Locate the cell with the specified text and output its (x, y) center coordinate. 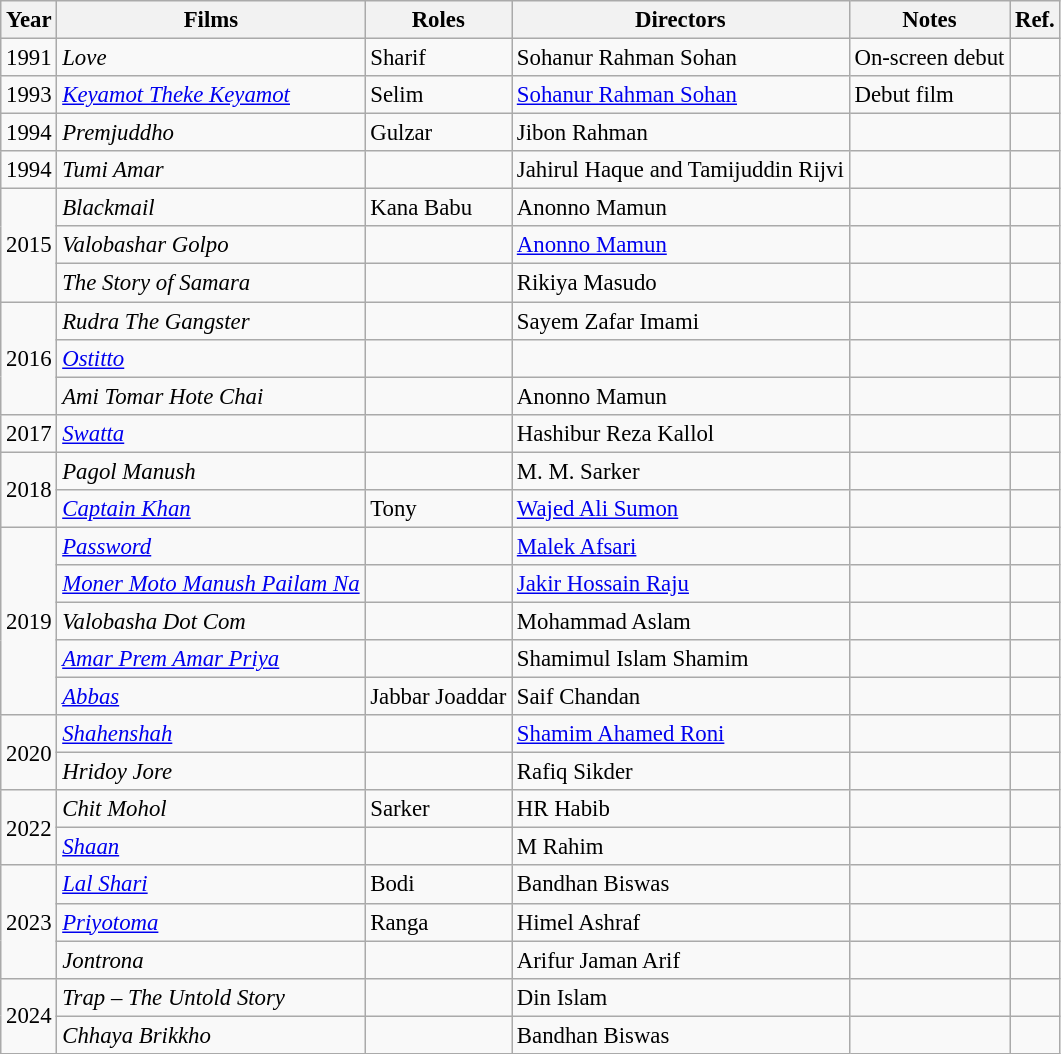
Sayem Zafar Imami (681, 321)
Premjuddho (211, 133)
Password (211, 546)
Films (211, 20)
Shahenshah (211, 734)
2023 (29, 922)
Hashibur Reza Kallol (681, 433)
Roles (438, 20)
2016 (29, 358)
Keyamot Theke Keyamot (211, 95)
Debut film (930, 95)
Shamim Ahamed Roni (681, 734)
2024 (29, 1016)
Jahirul Haque and Tamijuddin Rijvi (681, 170)
Selim (438, 95)
Priyotoma (211, 922)
Amar Prem Amar Priya (211, 659)
1991 (29, 58)
Pagol Manush (211, 471)
2020 (29, 752)
Saif Chandan (681, 697)
2017 (29, 433)
Lal Shari (211, 885)
Rikiya Masudo (681, 283)
Moner Moto Manush Pailam Na (211, 584)
Rafiq Sikder (681, 772)
Ref. (1035, 20)
Shaan (211, 847)
Abbas (211, 697)
Year (29, 20)
Chit Mohol (211, 809)
Directors (681, 20)
On-screen debut (930, 58)
Rudra The Gangster (211, 321)
2022 (29, 828)
HR Habib (681, 809)
Ami Tomar Hote Chai (211, 396)
Malek Afsari (681, 546)
Sharif (438, 58)
2015 (29, 246)
Valobashar Golpo (211, 245)
Bodi (438, 885)
Chhaya Brikkho (211, 1035)
M. M. Sarker (681, 471)
Blackmail (211, 208)
M Rahim (681, 847)
Captain Khan (211, 509)
Tumi Amar (211, 170)
Jabbar Joaddar (438, 697)
The Story of Samara (211, 283)
Notes (930, 20)
Trap – The Untold Story (211, 997)
Ostitto (211, 358)
Ranga (438, 922)
1993 (29, 95)
Jibon Rahman (681, 133)
Shamimul Islam Shamim (681, 659)
Jakir Hossain Raju (681, 584)
Jontrona (211, 960)
Swatta (211, 433)
Himel Ashraf (681, 922)
Hridoy Jore (211, 772)
Kana Babu (438, 208)
Din Islam (681, 997)
Love (211, 58)
Arifur Jaman Arif (681, 960)
Gulzar (438, 133)
Sarker (438, 809)
2018 (29, 490)
Mohammad Aslam (681, 621)
Tony (438, 509)
2019 (29, 621)
Valobasha Dot Com (211, 621)
Wajed Ali Sumon (681, 509)
